For the text-containing cell, return its midpoint in (x, y) coordinate format. 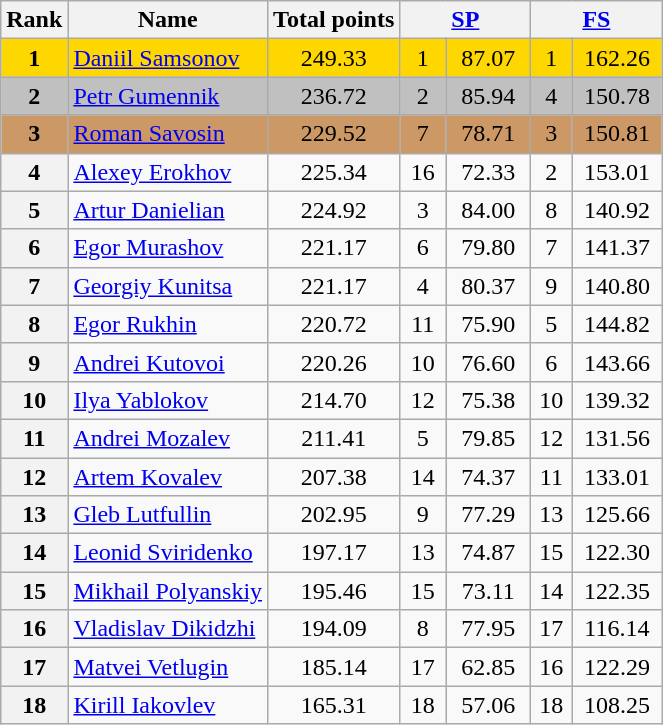
Kirill Iakovlev (168, 705)
75.90 (488, 324)
73.11 (488, 591)
140.80 (617, 286)
Ilya Yablokov (168, 400)
125.66 (617, 515)
84.00 (488, 210)
214.70 (334, 400)
108.25 (617, 705)
77.29 (488, 515)
144.82 (617, 324)
79.85 (488, 438)
211.41 (334, 438)
85.94 (488, 96)
131.56 (617, 438)
220.26 (334, 362)
194.09 (334, 629)
139.32 (617, 400)
Matvei Vetlugin (168, 667)
Leonid Sviridenko (168, 553)
141.37 (617, 248)
122.30 (617, 553)
122.35 (617, 591)
140.92 (617, 210)
87.07 (488, 58)
Petr Gumennik (168, 96)
195.46 (334, 591)
153.01 (617, 172)
143.66 (617, 362)
72.33 (488, 172)
57.06 (488, 705)
133.01 (617, 477)
Gleb Lutfullin (168, 515)
77.95 (488, 629)
229.52 (334, 134)
Egor Murashov (168, 248)
74.37 (488, 477)
Rank (34, 20)
249.33 (334, 58)
225.34 (334, 172)
Alexey Erokhov (168, 172)
Georgiy Kunitsa (168, 286)
220.72 (334, 324)
Name (168, 20)
116.14 (617, 629)
Egor Rukhin (168, 324)
76.60 (488, 362)
Artem Kovalev (168, 477)
Vladislav Dikidzhi (168, 629)
SP (466, 20)
Mikhail Polyanskiy (168, 591)
Andrei Mozalev (168, 438)
80.37 (488, 286)
122.29 (617, 667)
79.80 (488, 248)
62.85 (488, 667)
236.72 (334, 96)
Daniil Samsonov (168, 58)
165.31 (334, 705)
202.95 (334, 515)
197.17 (334, 553)
74.87 (488, 553)
150.81 (617, 134)
FS (596, 20)
162.26 (617, 58)
Roman Savosin (168, 134)
185.14 (334, 667)
Andrei Kutovoi (168, 362)
Artur Danielian (168, 210)
150.78 (617, 96)
224.92 (334, 210)
75.38 (488, 400)
78.71 (488, 134)
Total points (334, 20)
207.38 (334, 477)
